Search for the cell housing the specified text and yield its [x, y] center coordinate. 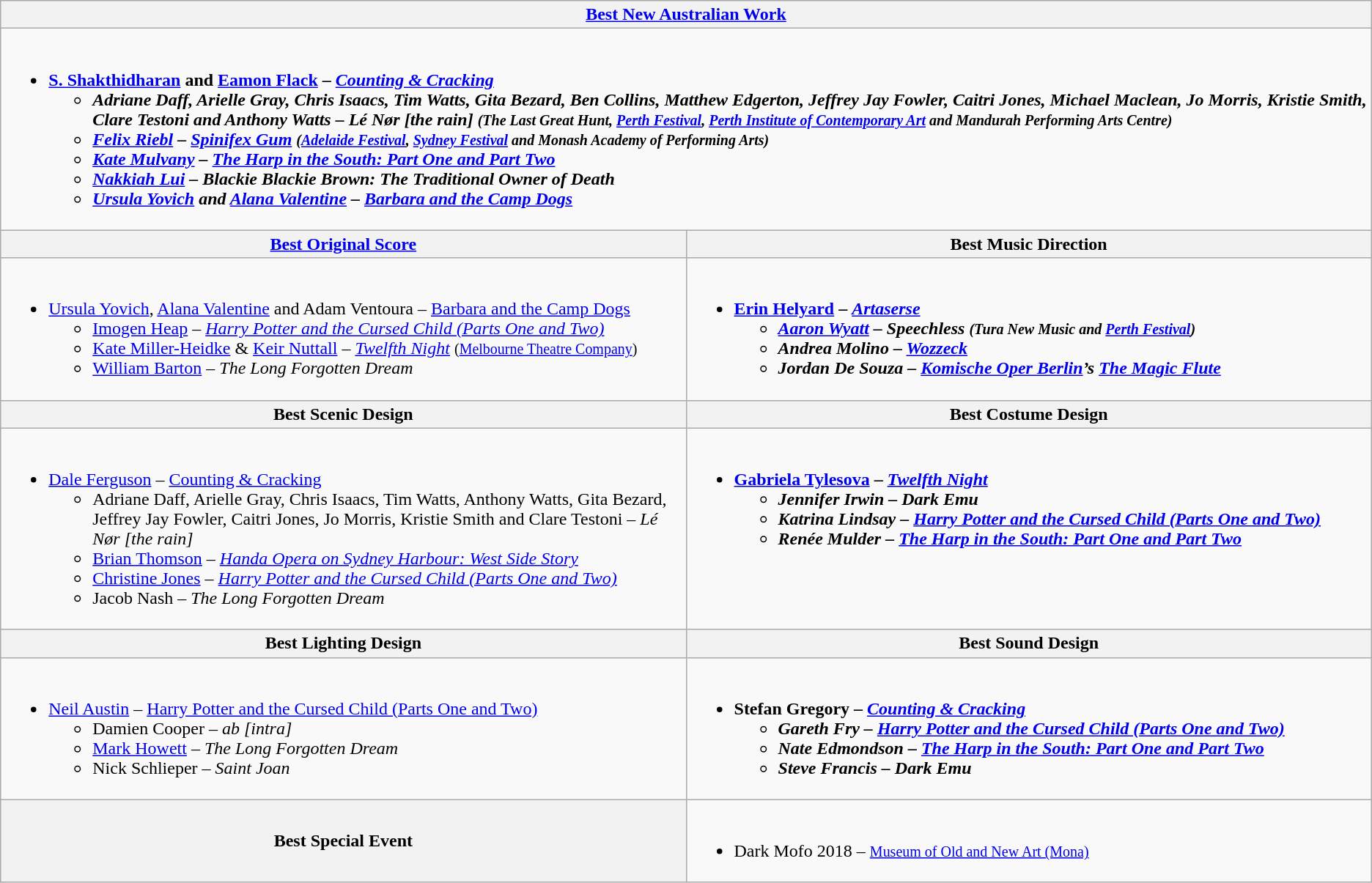
Best Lighting Design [343, 643]
Best Original Score [343, 244]
Dark Mofo 2018 – Museum of Old and New Art (Mona) [1029, 841]
Best Costume Design [1029, 414]
Best Sound Design [1029, 643]
Best New Australian Work [686, 15]
Best Music Direction [1029, 244]
Best Special Event [343, 841]
Best Scenic Design [343, 414]
